From the cell containing the given text, extract its center point as (x, y) coordinate. 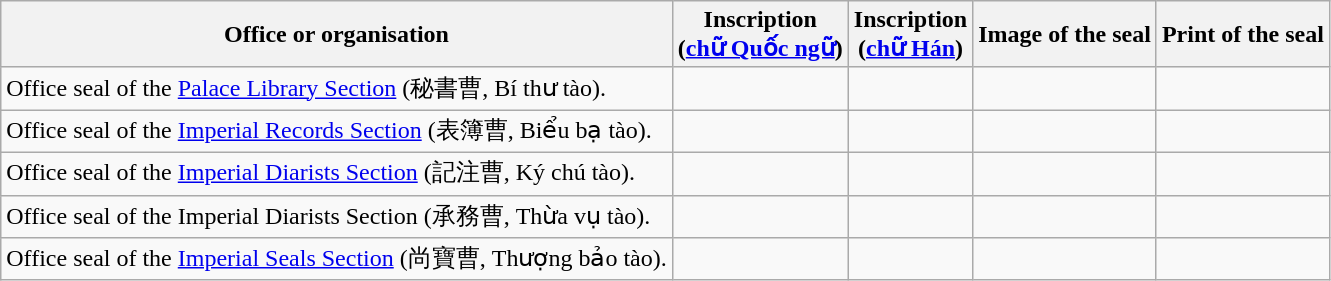
Office or organisation (336, 34)
Office seal of the Imperial Diarists Section (承務曹, Thừa vụ tào). (336, 216)
Print of the seal (1242, 34)
Office seal of the Imperial Diarists Section (記注曹, Ký chú tào). (336, 174)
Office seal of the Palace Library Section (秘書曹, Bí thư tào). (336, 88)
Inscription(chữ Hán) (910, 34)
Inscription(chữ Quốc ngữ) (760, 34)
Image of the seal (1065, 34)
Office seal of the Imperial Records Section (表簿曹, Biểu bạ tào). (336, 132)
Office seal of the Imperial Seals Section (尚寶曹, Thượng bảo tào). (336, 260)
